Determine the (X, Y) coordinate at the center of the cell enclosing the given text.  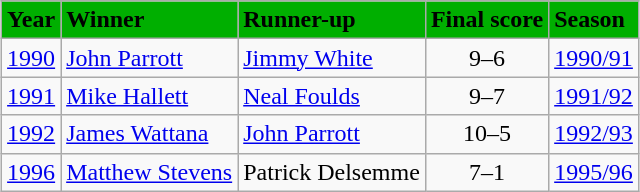
1990/91 (594, 58)
9–6 (486, 58)
1992/93 (594, 134)
Final score (486, 20)
1995/96 (594, 172)
Mike Hallett (150, 96)
10–5 (486, 134)
1991/92 (594, 96)
James Wattana (150, 134)
1992 (32, 134)
Patrick Delsemme (332, 172)
Season (594, 20)
7–1 (486, 172)
Runner-up (332, 20)
9–7 (486, 96)
Matthew Stevens (150, 172)
Neal Foulds (332, 96)
1996 (32, 172)
Winner (150, 20)
1990 (32, 58)
Jimmy White (332, 58)
Year (32, 20)
1991 (32, 96)
